Return [x, y] of the center of cell containing provided text 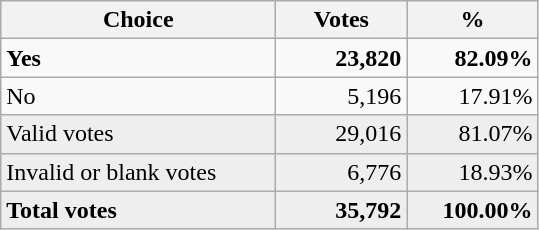
Choice [138, 20]
18.93% [472, 172]
82.09% [472, 58]
No [138, 96]
100.00% [472, 210]
29,016 [342, 134]
23,820 [342, 58]
81.07% [472, 134]
Invalid or blank votes [138, 172]
Yes [138, 58]
Valid votes [138, 134]
6,776 [342, 172]
% [472, 20]
17.91% [472, 96]
35,792 [342, 210]
Total votes [138, 210]
5,196 [342, 96]
Votes [342, 20]
